Return [X, Y] of the center of cell containing provided text 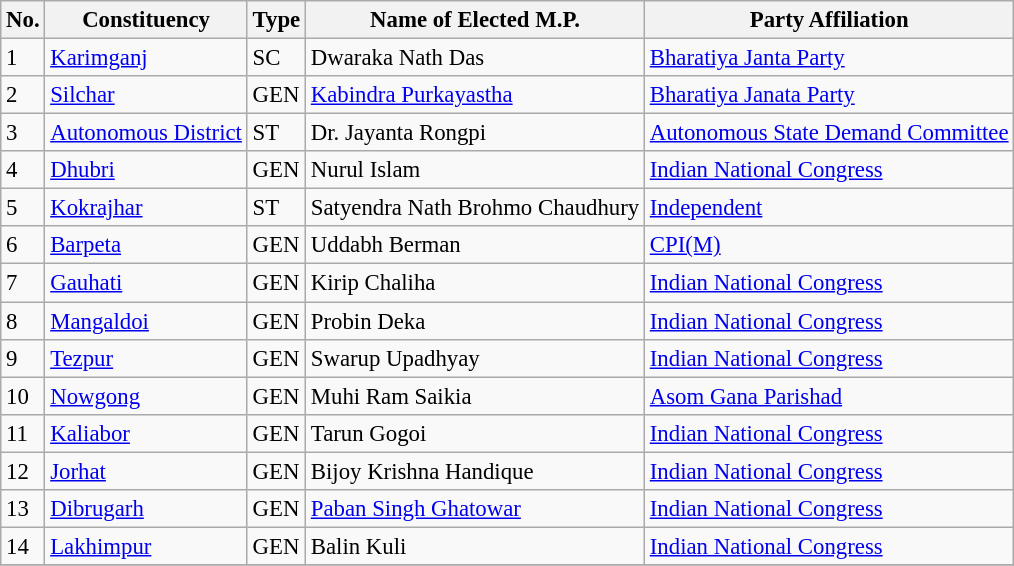
Name of Elected M.P. [476, 20]
Party Affiliation [828, 20]
CPI(M) [828, 245]
Karimganj [146, 58]
Independent [828, 208]
7 [23, 283]
1 [23, 58]
Barpeta [146, 245]
9 [23, 358]
4 [23, 170]
Dibrugarh [146, 509]
Jorhat [146, 471]
Dr. Jayanta Rongpi [476, 133]
5 [23, 208]
Asom Gana Parishad [828, 396]
Uddabh Berman [476, 245]
14 [23, 546]
Nurul Islam [476, 170]
Kabindra Purkayastha [476, 95]
2 [23, 95]
Swarup Upadhyay [476, 358]
Bharatiya Janata Party [828, 95]
Kokrajhar [146, 208]
Balin Kuli [476, 546]
Tezpur [146, 358]
11 [23, 433]
Constituency [146, 20]
Kaliabor [146, 433]
Muhi Ram Saikia [476, 396]
Autonomous State Demand Committee [828, 133]
Tarun Gogoi [476, 433]
3 [23, 133]
Dwaraka Nath Das [476, 58]
Satyendra Nath Brohmo Chaudhury [476, 208]
Silchar [146, 95]
6 [23, 245]
Autonomous District [146, 133]
10 [23, 396]
Bijoy Krishna Handique [476, 471]
Lakhimpur [146, 546]
Nowgong [146, 396]
Bharatiya Janta Party [828, 58]
Type [276, 20]
Probin Deka [476, 321]
Kirip Chaliha [476, 283]
12 [23, 471]
Mangaldoi [146, 321]
Paban Singh Ghatowar [476, 509]
No. [23, 20]
Dhubri [146, 170]
13 [23, 509]
SC [276, 58]
Gauhati [146, 283]
8 [23, 321]
